Provide the (X, Y) coordinate of the cell's center where the given text is located.  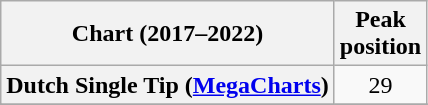
Peakposition (380, 34)
29 (380, 85)
Dutch Single Tip (MegaCharts) (168, 85)
Chart (2017–2022) (168, 34)
